For the text-containing cell, return its midpoint in [x, y] coordinate format. 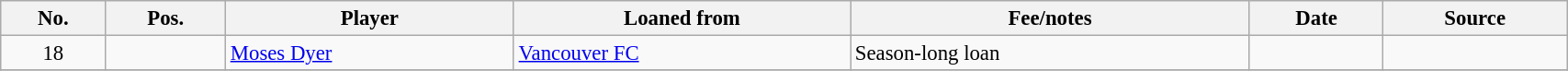
Vancouver FC [682, 53]
Loaned from [682, 18]
18 [53, 53]
Date [1315, 18]
No. [53, 18]
Source [1475, 18]
Fee/notes [1051, 18]
Moses Dyer [369, 53]
Pos. [165, 18]
Season-long loan [1051, 53]
Player [369, 18]
